Extract the [x, y] coordinate from the center of the cell holding the provided text.  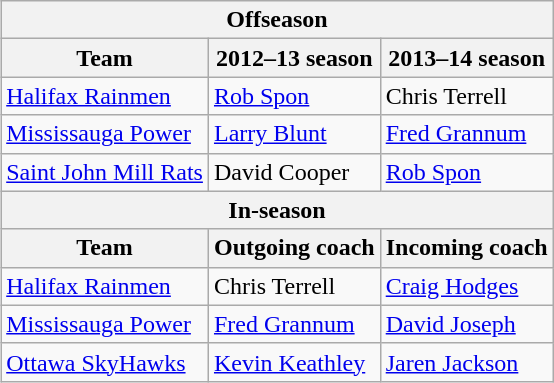
Ottawa SkyHawks [105, 362]
In-season [278, 210]
Jaren Jackson [466, 362]
Kevin Keathley [294, 362]
David Cooper [294, 172]
Outgoing coach [294, 248]
Incoming coach [466, 248]
2013–14 season [466, 58]
Saint John Mill Rats [105, 172]
Offseason [278, 20]
Larry Blunt [294, 134]
2012–13 season [294, 58]
David Joseph [466, 324]
Craig Hodges [466, 286]
